Provide the [x, y] coordinate of the cell's center where the given text is located.  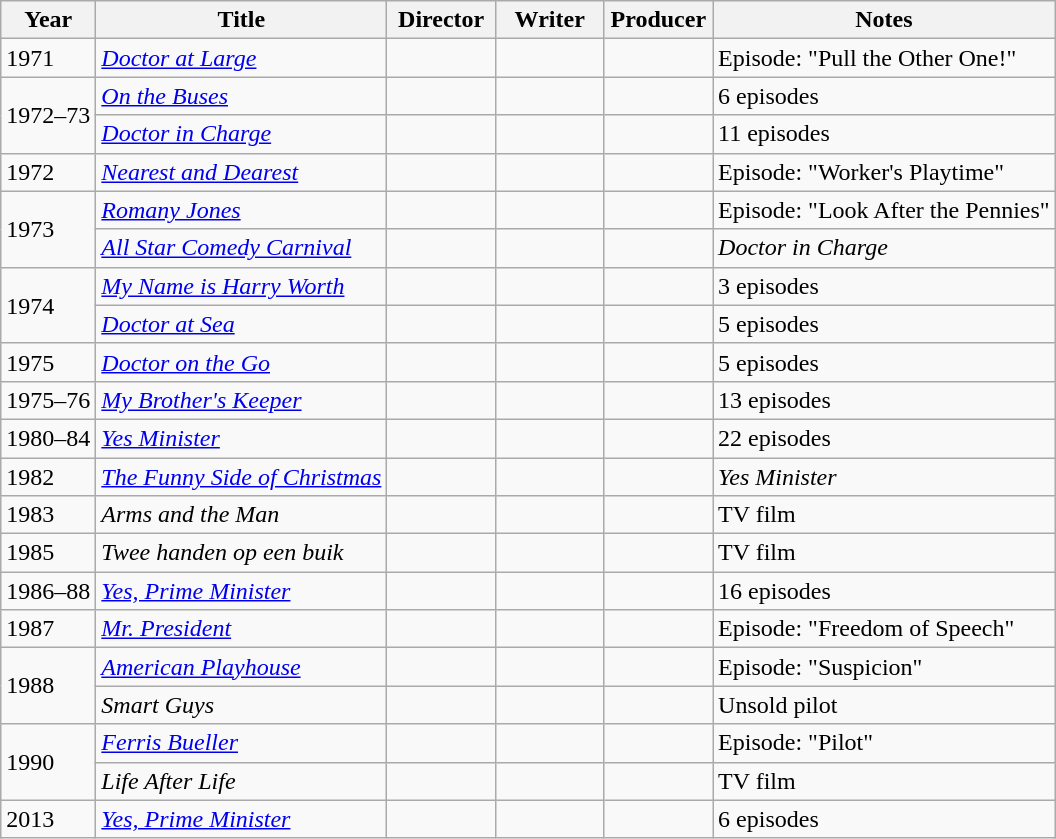
American Playhouse [242, 667]
Episode: "Look After the Pennies" [884, 210]
Writer [550, 20]
1983 [48, 515]
1972–73 [48, 115]
Title [242, 20]
2013 [48, 819]
Producer [658, 20]
Episode: "Worker's Playtime" [884, 172]
Arms and the Man [242, 515]
Romany Jones [242, 210]
My Brother's Keeper [242, 400]
16 episodes [884, 591]
1982 [48, 477]
1990 [48, 762]
11 episodes [884, 134]
Year [48, 20]
Twee handen op een buik [242, 553]
1973 [48, 229]
Mr. President [242, 629]
Episode: "Pull the Other One!" [884, 58]
1988 [48, 686]
1980–84 [48, 438]
All Star Comedy Carnival [242, 248]
The Funny Side of Christmas [242, 477]
Smart Guys [242, 705]
On the Buses [242, 96]
1971 [48, 58]
Notes [884, 20]
Episode: "Freedom of Speech" [884, 629]
22 episodes [884, 438]
1987 [48, 629]
My Name is Harry Worth [242, 286]
Unsold pilot [884, 705]
3 episodes [884, 286]
Episode: "Suspicion" [884, 667]
13 episodes [884, 400]
1975–76 [48, 400]
Doctor at Large [242, 58]
Nearest and Dearest [242, 172]
Ferris Bueller [242, 743]
Episode: "Pilot" [884, 743]
Doctor on the Go [242, 362]
Doctor at Sea [242, 324]
Life After Life [242, 781]
1972 [48, 172]
1974 [48, 305]
1986–88 [48, 591]
1985 [48, 553]
1975 [48, 362]
Director [442, 20]
